Extract the [x, y] coordinate from the center of the cell holding the provided text.  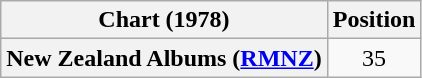
New Zealand Albums (RMNZ) [164, 58]
Position [374, 20]
35 [374, 58]
Chart (1978) [164, 20]
